Identify which cell holds the provided text, then report its [X, Y] central coordinate. 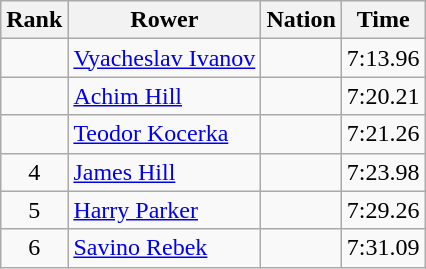
4 [34, 172]
Time [383, 20]
5 [34, 210]
Achim Hill [164, 96]
Nation [301, 20]
Teodor Kocerka [164, 134]
7:23.98 [383, 172]
7:31.09 [383, 248]
7:21.26 [383, 134]
6 [34, 248]
Savino Rebek [164, 248]
7:20.21 [383, 96]
7:29.26 [383, 210]
Rower [164, 20]
James Hill [164, 172]
Vyacheslav Ivanov [164, 58]
Harry Parker [164, 210]
7:13.96 [383, 58]
Rank [34, 20]
